For the text-containing cell, return its midpoint in [x, y] coordinate format. 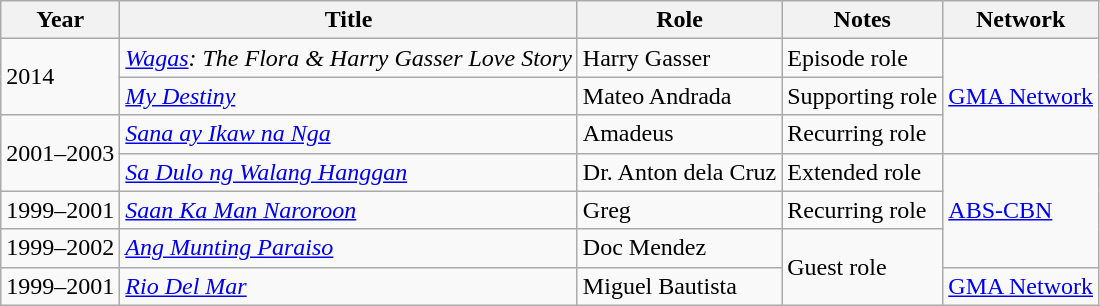
Supporting role [862, 96]
Dr. Anton dela Cruz [679, 172]
Amadeus [679, 134]
Network [1021, 20]
1999–2002 [60, 248]
Greg [679, 210]
Sana ay Ikaw na Nga [349, 134]
2014 [60, 77]
My Destiny [349, 96]
Title [349, 20]
ABS-CBN [1021, 210]
Role [679, 20]
Ang Munting Paraiso [349, 248]
Doc Mendez [679, 248]
Saan Ka Man Naroroon [349, 210]
Notes [862, 20]
Mateo Andrada [679, 96]
Wagas: The Flora & Harry Gasser Love Story [349, 58]
Guest role [862, 267]
Extended role [862, 172]
2001–2003 [60, 153]
Harry Gasser [679, 58]
Year [60, 20]
Episode role [862, 58]
Miguel Bautista [679, 286]
Sa Dulo ng Walang Hanggan [349, 172]
Rio Del Mar [349, 286]
